Capture the cell that displays the provided text and extract its [X, Y] central coordinate. 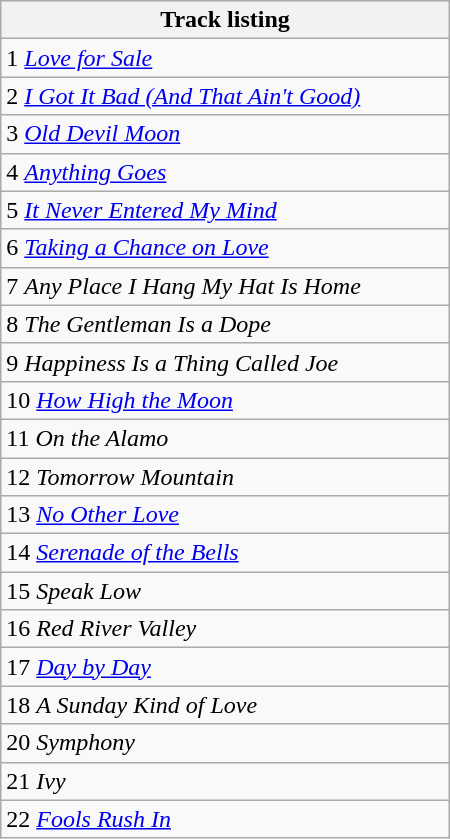
4 Anything Goes [225, 172]
22 Fools Rush In [225, 819]
15 Speak Low [225, 591]
21 Ivy [225, 781]
9 Happiness Is a Thing Called Joe [225, 362]
14 Serenade of the Bells [225, 553]
18 A Sunday Kind of Love [225, 705]
2 I Got It Bad (And That Ain't Good) [225, 96]
17 Day by Day [225, 667]
8 The Gentleman Is a Dope [225, 324]
Track listing [225, 20]
7 Any Place I Hang My Hat Is Home [225, 286]
10 How High the Moon [225, 400]
16 Red River Valley [225, 629]
5 It Never Entered My Mind [225, 210]
6 Taking a Chance on Love [225, 248]
13 No Other Love [225, 515]
12 Tomorrow Mountain [225, 477]
11 On the Alamo [225, 438]
3 Old Devil Moon [225, 134]
20 Symphony [225, 743]
1 Love for Sale [225, 58]
